Search for the cell housing the specified text and yield its [X, Y] center coordinate. 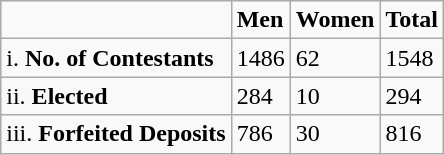
ii. Elected [116, 96]
816 [412, 134]
30 [335, 134]
1486 [260, 58]
Men [260, 20]
786 [260, 134]
Women [335, 20]
294 [412, 96]
10 [335, 96]
62 [335, 58]
i. No. of Contestants [116, 58]
1548 [412, 58]
Total [412, 20]
iii. Forfeited Deposits [116, 134]
284 [260, 96]
